Locate the cell with the specified text and output its [x, y] center coordinate. 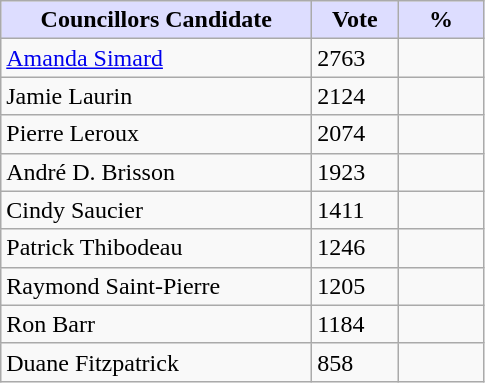
2124 [355, 96]
Patrick Thibodeau [156, 248]
1205 [355, 286]
1411 [355, 210]
Ron Barr [156, 324]
Raymond Saint-Pierre [156, 286]
% [441, 20]
Councillors Candidate [156, 20]
Duane Fitzpatrick [156, 362]
1184 [355, 324]
2074 [355, 134]
Amanda Simard [156, 58]
Pierre Leroux [156, 134]
1246 [355, 248]
Jamie Laurin [156, 96]
Cindy Saucier [156, 210]
1923 [355, 172]
Vote [355, 20]
2763 [355, 58]
André D. Brisson [156, 172]
858 [355, 362]
